Return (x, y) of the center of cell containing provided text 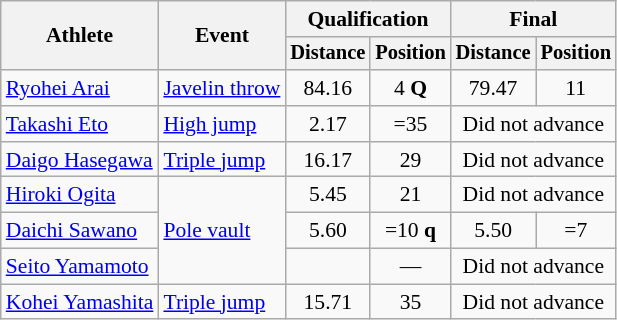
Takashi Eto (80, 124)
Kohei Yamashita (80, 302)
5.45 (328, 195)
2.17 (328, 124)
High jump (222, 124)
Javelin throw (222, 88)
Final (534, 19)
4 Q (410, 88)
5.50 (494, 231)
=7 (576, 231)
=10 q (410, 231)
Event (222, 36)
16.17 (328, 160)
Seito Yamamoto (80, 267)
11 (576, 88)
=35 (410, 124)
Pole vault (222, 230)
Ryohei Arai (80, 88)
29 (410, 160)
Daichi Sawano (80, 231)
Hiroki Ogita (80, 195)
Qualification (368, 19)
79.47 (494, 88)
84.16 (328, 88)
— (410, 267)
15.71 (328, 302)
Daigo Hasegawa (80, 160)
21 (410, 195)
5.60 (328, 231)
35 (410, 302)
Athlete (80, 36)
